Output the [X, Y] coordinate of the center of the cell containing the given text.  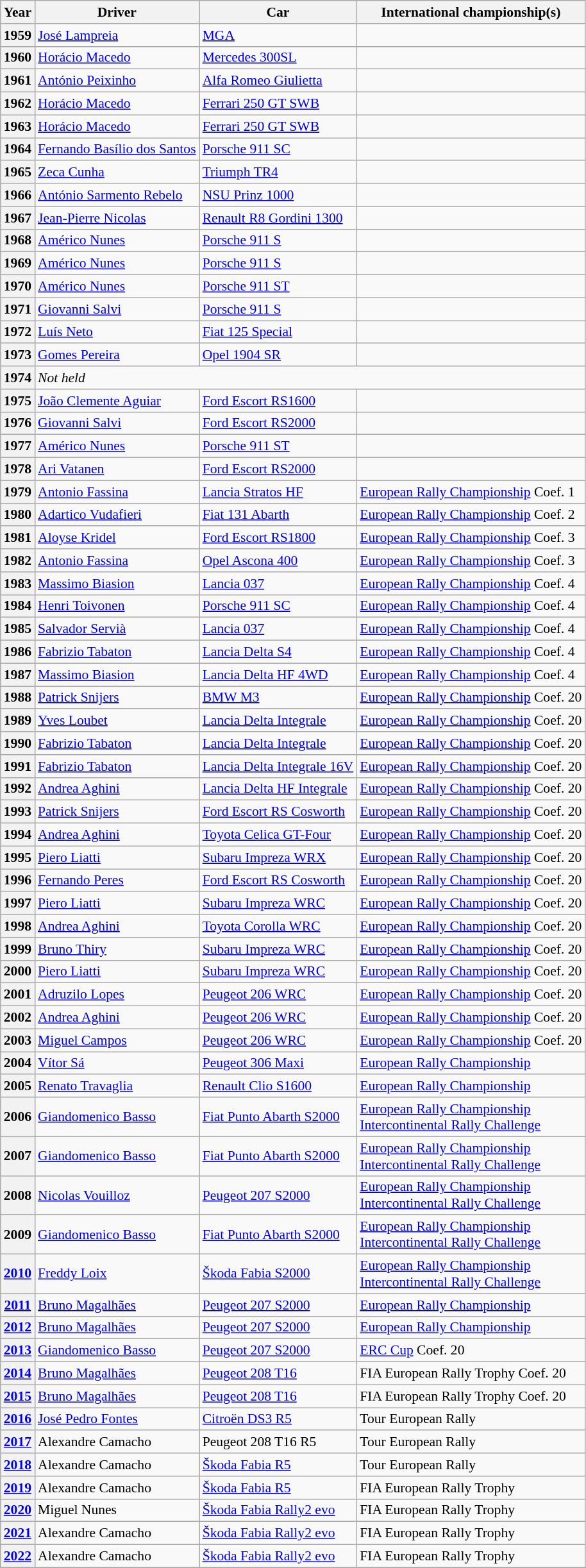
2001 [18, 995]
2017 [18, 1442]
2013 [18, 1351]
1968 [18, 240]
1996 [18, 881]
Citroën DS3 R5 [278, 1419]
NSU Prinz 1000 [278, 195]
Lancia Delta Integrale 16V [278, 766]
1980 [18, 515]
1990 [18, 743]
2022 [18, 1556]
1987 [18, 675]
Lancia Stratos HF [278, 492]
2021 [18, 1533]
Bruno Thiry [117, 949]
2015 [18, 1396]
José Lampreia [117, 35]
Peugeot 208 T16 R5 [278, 1442]
1973 [18, 355]
2000 [18, 972]
1969 [18, 264]
1988 [18, 698]
2019 [18, 1488]
Škoda Fabia S2000 [278, 1274]
1959 [18, 35]
1986 [18, 652]
Fiat 131 Abarth [278, 515]
2006 [18, 1117]
Toyota Corolla WRC [278, 926]
2012 [18, 1328]
1960 [18, 58]
1978 [18, 469]
Lancia Delta HF Integrale [278, 789]
Aloyse Kridel [117, 538]
2004 [18, 1063]
2008 [18, 1195]
Luís Neto [117, 332]
Renault R8 Gordini 1300 [278, 218]
Fiat 125 Special [278, 332]
European Rally Championship Coef. 1 [471, 492]
Lancia Delta HF 4WD [278, 675]
Toyota Celica GT-Four [278, 835]
1984 [18, 606]
1998 [18, 926]
2011 [18, 1305]
Renato Travaglia [117, 1086]
1981 [18, 538]
Subaru Impreza WRX [278, 857]
João Clemente Aguiar [117, 401]
1967 [18, 218]
Freddy Loix [117, 1274]
ERC Cup Coef. 20 [471, 1351]
Miguel Campos [117, 1040]
Zeca Cunha [117, 173]
International championship(s) [471, 12]
Jean-Pierre Nicolas [117, 218]
Ari Vatanen [117, 469]
2009 [18, 1235]
1965 [18, 173]
1993 [18, 812]
1992 [18, 789]
Yves Loubet [117, 721]
1976 [18, 423]
Year [18, 12]
1962 [18, 104]
1966 [18, 195]
Adartico Vudafieri [117, 515]
1995 [18, 857]
António Sarmento Rebelo [117, 195]
1974 [18, 378]
1970 [18, 287]
Driver [117, 12]
Adruzilo Lopes [117, 995]
2002 [18, 1018]
Opel 1904 SR [278, 355]
António Peixinho [117, 81]
1982 [18, 561]
2010 [18, 1274]
1977 [18, 446]
Gomes Pereira [117, 355]
Ford Escort RS1800 [278, 538]
Mercedes 300SL [278, 58]
Peugeot 306 Maxi [278, 1063]
2007 [18, 1156]
European Rally Championship Coef. 2 [471, 515]
BMW M3 [278, 698]
Henri Toivonen [117, 606]
Triumph TR4 [278, 173]
1999 [18, 949]
1991 [18, 766]
MGA [278, 35]
1983 [18, 584]
1989 [18, 721]
Salvador Servià [117, 629]
1975 [18, 401]
1971 [18, 309]
Nicolas Vouilloz [117, 1195]
Opel Ascona 400 [278, 561]
1961 [18, 81]
2005 [18, 1086]
2016 [18, 1419]
Ford Escort RS1600 [278, 401]
Renault Clio S1600 [278, 1086]
Vítor Sá [117, 1063]
2020 [18, 1510]
José Pedro Fontes [117, 1419]
Not held [310, 378]
Miguel Nunes [117, 1510]
1972 [18, 332]
Car [278, 12]
Fernando Basílio dos Santos [117, 149]
Alfa Romeo Giulietta [278, 81]
Lancia Delta S4 [278, 652]
1964 [18, 149]
2003 [18, 1040]
1985 [18, 629]
2014 [18, 1374]
1963 [18, 126]
Fernando Peres [117, 881]
1979 [18, 492]
1994 [18, 835]
1997 [18, 904]
2018 [18, 1465]
